Determine the [x, y] coordinate at the center of the cell enclosing the given text.  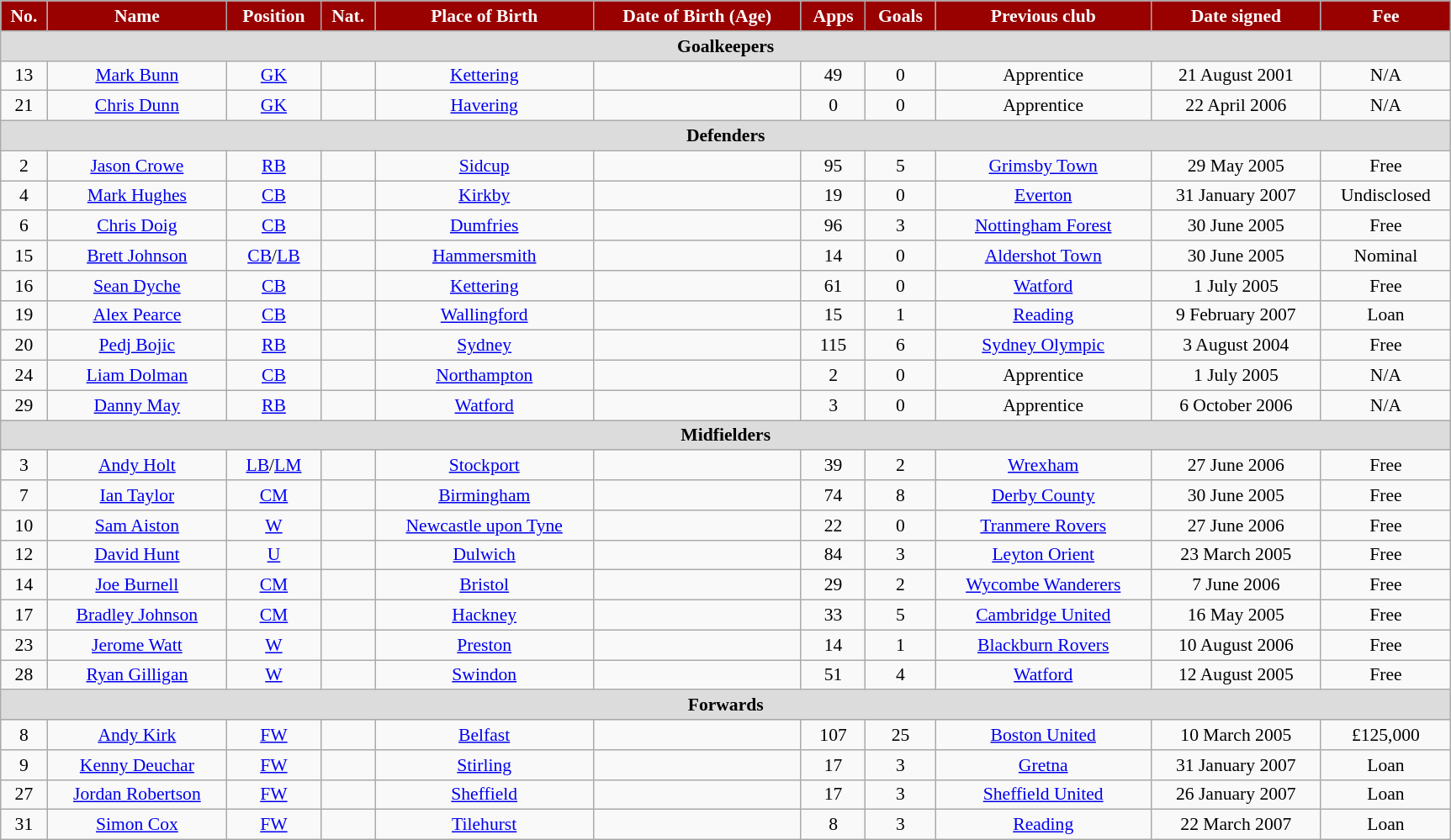
22 March 2007 [1236, 825]
Derby County [1043, 495]
Undisclosed [1385, 196]
12 [24, 555]
20 [24, 346]
31 [24, 825]
Previous club [1043, 16]
Jordan Robertson [137, 795]
Grimsby Town [1043, 166]
Joe Burnell [137, 585]
Jason Crowe [137, 166]
22 April 2006 [1236, 106]
Mark Bunn [137, 76]
Boston United [1043, 735]
Brett Johnson [137, 256]
Defenders [726, 136]
Jerome Watt [137, 645]
Stockport [485, 466]
16 [24, 286]
49 [833, 76]
16 May 2005 [1236, 615]
96 [833, 226]
Nottingham Forest [1043, 226]
Forwards [726, 705]
84 [833, 555]
21 August 2001 [1236, 76]
Wycombe Wanderers [1043, 585]
10 August 2006 [1236, 645]
Gretna [1043, 765]
24 [24, 376]
Birmingham [485, 495]
Liam Dolman [137, 376]
Stirling [485, 765]
£125,000 [1385, 735]
26 January 2007 [1236, 795]
Date signed [1236, 16]
27 [24, 795]
Havering [485, 106]
39 [833, 466]
No. [24, 16]
7 June 2006 [1236, 585]
23 March 2005 [1236, 555]
Nat. [348, 16]
Chris Dunn [137, 106]
Dulwich [485, 555]
107 [833, 735]
Goalkeepers [726, 46]
Sidcup [485, 166]
Nominal [1385, 256]
Goals [900, 16]
Mark Hughes [137, 196]
Place of Birth [485, 16]
Tilehurst [485, 825]
Sydney Olympic [1043, 346]
Alex Pearce [137, 315]
Hackney [485, 615]
13 [24, 76]
33 [833, 615]
25 [900, 735]
Andy Kirk [137, 735]
74 [833, 495]
22 [833, 526]
Sydney [485, 346]
3 August 2004 [1236, 346]
Chris Doig [137, 226]
Everton [1043, 196]
CB/LB [274, 256]
29 May 2005 [1236, 166]
Aldershot Town [1043, 256]
21 [24, 106]
Fee [1385, 16]
Sheffield United [1043, 795]
9 February 2007 [1236, 315]
Pedj Bojic [137, 346]
Simon Cox [137, 825]
Northampton [485, 376]
Midfielders [726, 436]
Andy Holt [137, 466]
Ian Taylor [137, 495]
95 [833, 166]
10 March 2005 [1236, 735]
Name [137, 16]
12 August 2005 [1236, 675]
Preston [485, 645]
Bristol [485, 585]
23 [24, 645]
Wrexham [1043, 466]
Position [274, 16]
Swindon [485, 675]
6 October 2006 [1236, 405]
Sheffield [485, 795]
Kenny Deuchar [137, 765]
Bradley Johnson [137, 615]
Apps [833, 16]
Sean Dyche [137, 286]
115 [833, 346]
Sam Aiston [137, 526]
7 [24, 495]
LB/LM [274, 466]
Danny May [137, 405]
Cambridge United [1043, 615]
Kirkby [485, 196]
Hammersmith [485, 256]
9 [24, 765]
51 [833, 675]
Leyton Orient [1043, 555]
Wallingford [485, 315]
Belfast [485, 735]
U [274, 555]
28 [24, 675]
Blackburn Rovers [1043, 645]
Ryan Gilligan [137, 675]
Tranmere Rovers [1043, 526]
Dumfries [485, 226]
10 [24, 526]
Date of Birth (Age) [696, 16]
Newcastle upon Tyne [485, 526]
David Hunt [137, 555]
61 [833, 286]
